Extract the (x, y) coordinate from the center of the cell holding the provided text.  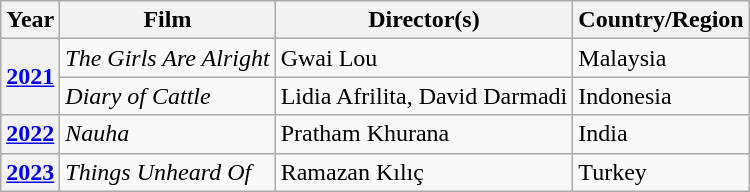
Malaysia (661, 58)
Director(s) (424, 20)
Things Unheard Of (168, 172)
The Girls Are Alright (168, 58)
2021 (30, 77)
Country/Region (661, 20)
Diary of Cattle (168, 96)
Lidia Afrilita, David Darmadi (424, 96)
Nauha (168, 134)
Indonesia (661, 96)
Turkey (661, 172)
2022 (30, 134)
Film (168, 20)
Gwai Lou (424, 58)
India (661, 134)
Ramazan Kılıç (424, 172)
2023 (30, 172)
Year (30, 20)
Pratham Khurana (424, 134)
